Pinpoint the cell where the given text exists, returning its (x, y) midpoint coordinate. 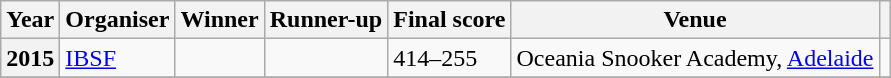
2015 (30, 58)
Runner-up (326, 20)
Final score (450, 20)
Winner (220, 20)
Organiser (118, 20)
414–255 (450, 58)
IBSF (118, 58)
Oceania Snooker Academy, Adelaide (695, 58)
Venue (695, 20)
Year (30, 20)
